Return (x, y) of the center of cell containing provided text 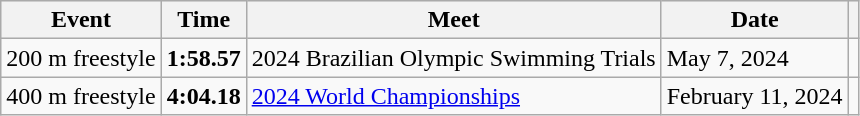
Time (204, 20)
200 m freestyle (81, 58)
Meet (454, 20)
May 7, 2024 (754, 58)
2024 Brazilian Olympic Swimming Trials (454, 58)
February 11, 2024 (754, 96)
2024 World Championships (454, 96)
4:04.18 (204, 96)
1:58.57 (204, 58)
400 m freestyle (81, 96)
Event (81, 20)
Date (754, 20)
